Detect which cell encompasses the target text, then output its (X, Y) center coordinate. 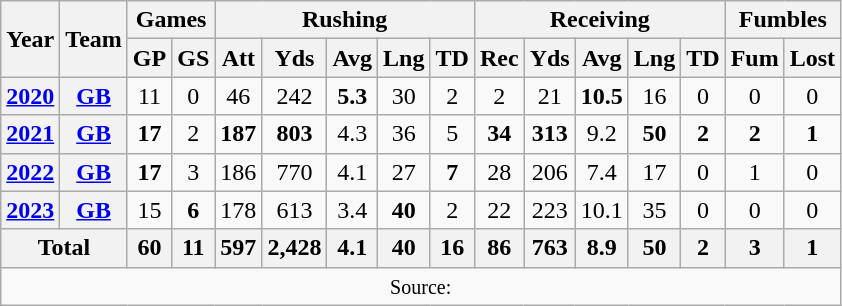
613 (294, 210)
GP (149, 58)
5.3 (352, 96)
36 (404, 134)
Lost (812, 58)
Total (64, 248)
Source: (421, 286)
60 (149, 248)
21 (550, 96)
4.3 (352, 134)
Att (238, 58)
8.9 (602, 248)
35 (654, 210)
Fum (754, 58)
5 (452, 134)
34 (499, 134)
30 (404, 96)
28 (499, 172)
15 (149, 210)
3.4 (352, 210)
186 (238, 172)
22 (499, 210)
206 (550, 172)
2020 (30, 96)
10.5 (602, 96)
770 (294, 172)
Rec (499, 58)
Team (94, 39)
6 (194, 210)
7.4 (602, 172)
Games (170, 20)
763 (550, 248)
GS (194, 58)
2023 (30, 210)
803 (294, 134)
313 (550, 134)
223 (550, 210)
178 (238, 210)
7 (452, 172)
86 (499, 248)
46 (238, 96)
10.1 (602, 210)
Year (30, 39)
2,428 (294, 248)
Rushing (345, 20)
242 (294, 96)
187 (238, 134)
Receiving (600, 20)
27 (404, 172)
9.2 (602, 134)
Fumbles (782, 20)
2022 (30, 172)
2021 (30, 134)
597 (238, 248)
